Output the (X, Y) coordinate of the center of the cell containing the given text.  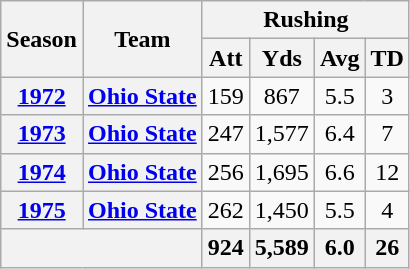
1975 (42, 210)
6.6 (340, 172)
262 (226, 210)
12 (387, 172)
3 (387, 96)
Team (142, 39)
159 (226, 96)
4 (387, 210)
867 (282, 96)
247 (226, 134)
1973 (42, 134)
26 (387, 248)
1974 (42, 172)
7 (387, 134)
256 (226, 172)
924 (226, 248)
Season (42, 39)
1,577 (282, 134)
Att (226, 58)
5,589 (282, 248)
Yds (282, 58)
1,695 (282, 172)
1,450 (282, 210)
Rushing (306, 20)
1972 (42, 96)
6.0 (340, 248)
TD (387, 58)
6.4 (340, 134)
Avg (340, 58)
